Pinpoint the cell where the given text exists, returning its (X, Y) midpoint coordinate. 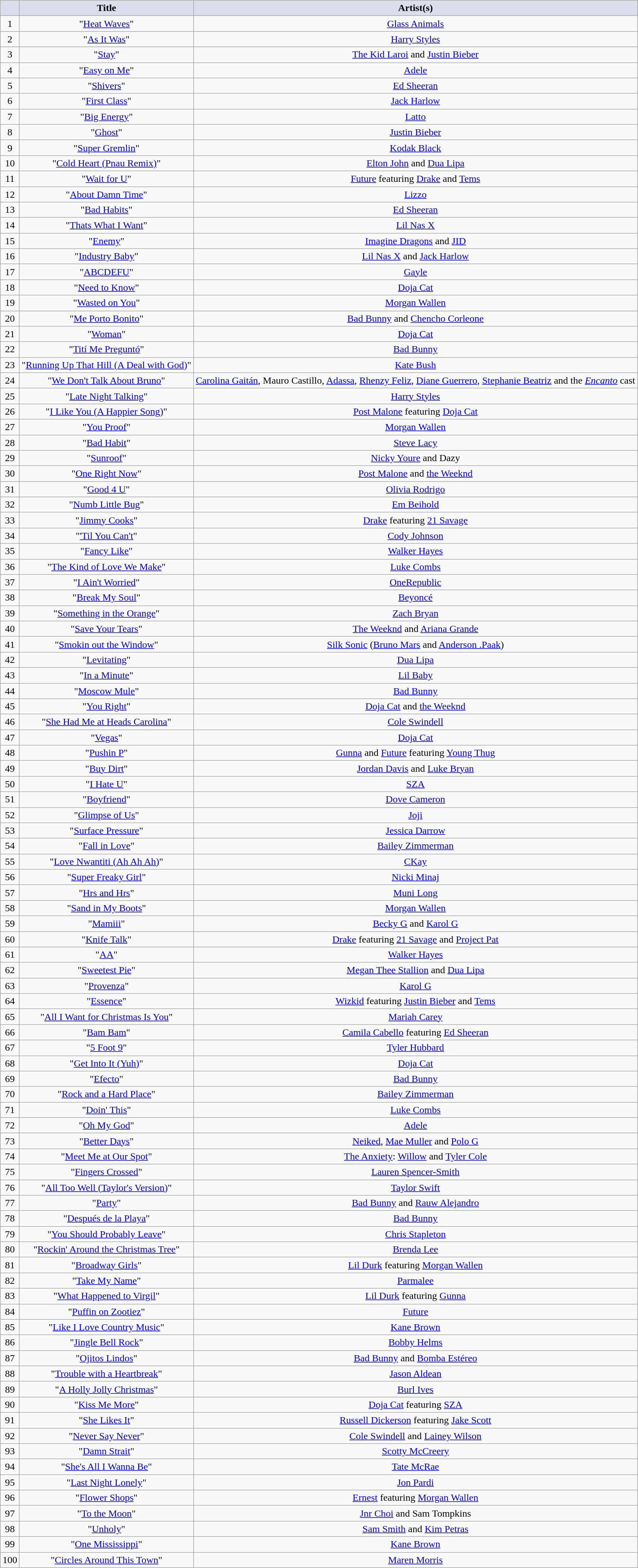
"Heat Waves" (107, 24)
"Get Into It (Yuh)" (107, 1063)
"Need to Know" (107, 287)
"Levitating" (107, 660)
33 (10, 520)
3 (10, 55)
Post Malone and the Weeknd (416, 474)
14 (10, 225)
Glass Animals (416, 24)
Megan Thee Stallion and Dua Lipa (416, 970)
Imagine Dragons and JID (416, 241)
30 (10, 474)
95 (10, 1482)
70 (10, 1094)
Muni Long (416, 892)
Bad Bunny and Rauw Alejandro (416, 1203)
Cole Swindell (416, 722)
"Unholy" (107, 1529)
86 (10, 1343)
Title (107, 8)
32 (10, 505)
"Running Up That Hill (A Deal with God)" (107, 365)
"5 Foot 9" (107, 1048)
Nicki Minaj (416, 877)
Lauren Spencer-Smith (416, 1172)
69 (10, 1079)
"Flower Shops" (107, 1498)
Artist(s) (416, 8)
Drake featuring 21 Savage and Project Pat (416, 939)
"Stay" (107, 55)
46 (10, 722)
"Fingers Crossed" (107, 1172)
Jason Aldean (416, 1374)
"ABCDEFU" (107, 272)
87 (10, 1358)
"Love Nwantiti (Ah Ah Ah)" (107, 861)
"I Hate U" (107, 784)
55 (10, 861)
52 (10, 815)
93 (10, 1451)
Tate McRae (416, 1467)
22 (10, 349)
12 (10, 194)
"Something in the Orange" (107, 613)
Future (416, 1312)
"A Holly Jolly Christmas" (107, 1389)
"Tití Me Preguntó" (107, 349)
"Super Freaky Girl" (107, 877)
"You Right" (107, 707)
"Kiss Me More" (107, 1405)
"Ghost" (107, 132)
Jnr Choi and Sam Tompkins (416, 1513)
Jordan Davis and Luke Bryan (416, 769)
"Wasted on You" (107, 303)
79 (10, 1234)
Scotty McCreery (416, 1451)
"As It Was" (107, 39)
23 (10, 365)
"Circles Around This Town" (107, 1560)
73 (10, 1141)
37 (10, 582)
"Never Say Never" (107, 1435)
Latto (416, 117)
"Vegas" (107, 738)
Sam Smith and Kim Petras (416, 1529)
Beyoncé (416, 598)
98 (10, 1529)
88 (10, 1374)
80 (10, 1250)
"Bad Habit" (107, 442)
CKay (416, 861)
27 (10, 427)
"The Kind of Love We Make" (107, 567)
Silk Sonic (Bruno Mars and Anderson .Paak) (416, 644)
68 (10, 1063)
57 (10, 892)
59 (10, 923)
17 (10, 272)
"Jingle Bell Rock" (107, 1343)
43 (10, 675)
29 (10, 458)
96 (10, 1498)
"Enemy" (107, 241)
Nicky Youre and Dazy (416, 458)
"Jimmy Cooks" (107, 520)
"Smokin out the Window" (107, 644)
35 (10, 551)
Maren Morris (416, 1560)
38 (10, 598)
71 (10, 1110)
62 (10, 970)
"Trouble with a Heartbreak" (107, 1374)
"Woman" (107, 334)
"Doin' This" (107, 1110)
"Sweetest Pie" (107, 970)
16 (10, 256)
"Cold Heart (Pnau Remix)" (107, 163)
"Damn Strait" (107, 1451)
60 (10, 939)
"Ojitos Lindos" (107, 1358)
84 (10, 1312)
"Break My Soul" (107, 598)
40 (10, 629)
"Industry Baby" (107, 256)
11 (10, 179)
"About Damn Time" (107, 194)
100 (10, 1560)
99 (10, 1544)
89 (10, 1389)
"In a Minute" (107, 675)
"Sand in My Boots" (107, 908)
94 (10, 1467)
Elton John and Dua Lipa (416, 163)
81 (10, 1265)
41 (10, 644)
Post Malone featuring Doja Cat (416, 411)
Wizkid featuring Justin Bieber and Tems (416, 1001)
Mariah Carey (416, 1017)
"Thats What I Want" (107, 225)
Lil Baby (416, 675)
28 (10, 442)
51 (10, 799)
25 (10, 396)
"Like I Love Country Music" (107, 1327)
The Anxiety: Willow and Tyler Cole (416, 1156)
"Party" (107, 1203)
Lil Durk featuring Gunna (416, 1296)
Joji (416, 815)
"Take My Name" (107, 1281)
54 (10, 846)
Bad Bunny and Chencho Corleone (416, 318)
"She Likes It" (107, 1420)
"Easy on Me" (107, 70)
The Kid Laroi and Justin Bieber (416, 55)
Lil Nas X and Jack Harlow (416, 256)
Chris Stapleton (416, 1234)
"Better Days" (107, 1141)
48 (10, 753)
Lil Durk featuring Morgan Wallen (416, 1265)
"Puffin on Zootiez" (107, 1312)
Jon Pardi (416, 1482)
Bad Bunny and Bomba Estéreo (416, 1358)
91 (10, 1420)
"Glimpse of Us" (107, 815)
74 (10, 1156)
Em Beihold (416, 505)
Carolina Gaitán, Mauro Castillo, Adassa, Rhenzy Feliz, Diane Guerrero, Stephanie Beatriz and the Encanto cast (416, 380)
75 (10, 1172)
Parmalee (416, 1281)
"Good 4 U" (107, 489)
"Oh My God" (107, 1125)
Doja Cat and the Weeknd (416, 707)
2 (10, 39)
"Last Night Lonely" (107, 1482)
"'Til You Can't" (107, 536)
"Big Energy" (107, 117)
"Bad Habits" (107, 210)
5 (10, 86)
15 (10, 241)
83 (10, 1296)
"She Had Me at Heads Carolina" (107, 722)
"Broadway Girls" (107, 1265)
Justin Bieber (416, 132)
97 (10, 1513)
"One Right Now" (107, 474)
"Knife Talk" (107, 939)
"All I Want for Christmas Is You" (107, 1017)
"Efecto" (107, 1079)
"I Like You (A Happier Song)" (107, 411)
Lizzo (416, 194)
"She's All I Wanna Be" (107, 1467)
"Shivers" (107, 86)
44 (10, 691)
61 (10, 955)
"All Too Well (Taylor's Version)" (107, 1188)
26 (10, 411)
64 (10, 1001)
4 (10, 70)
"To the Moon" (107, 1513)
"Fall in Love" (107, 846)
18 (10, 287)
Kate Bush (416, 365)
Bobby Helms (416, 1343)
"Mamiii" (107, 923)
Taylor Swift (416, 1188)
63 (10, 986)
"Essence" (107, 1001)
"Numb Little Bug" (107, 505)
6 (10, 101)
"You Should Probably Leave" (107, 1234)
82 (10, 1281)
39 (10, 613)
Burl Ives (416, 1389)
"Fancy Like" (107, 551)
20 (10, 318)
"Surface Pressure" (107, 830)
24 (10, 380)
Karol G (416, 986)
50 (10, 784)
"Late Night Talking" (107, 396)
"AA" (107, 955)
"Boyfriend" (107, 799)
76 (10, 1188)
67 (10, 1048)
Cole Swindell and Lainey Wilson (416, 1435)
92 (10, 1435)
SZA (416, 784)
90 (10, 1405)
Brenda Lee (416, 1250)
45 (10, 707)
85 (10, 1327)
Jessica Darrow (416, 830)
Dove Cameron (416, 799)
Zach Bryan (416, 613)
"What Happened to Virgil" (107, 1296)
66 (10, 1032)
OneRepublic (416, 582)
21 (10, 334)
"I Ain't Worried" (107, 582)
Lil Nas X (416, 225)
"Después de la Playa" (107, 1219)
"Rock and a Hard Place" (107, 1094)
78 (10, 1219)
Neiked, Mae Muller and Polo G (416, 1141)
"Sunroof" (107, 458)
42 (10, 660)
Gunna and Future featuring Young Thug (416, 753)
1 (10, 24)
Future featuring Drake and Tems (416, 179)
53 (10, 830)
58 (10, 908)
Gayle (416, 272)
"Me Porto Bonito" (107, 318)
49 (10, 769)
Olivia Rodrigo (416, 489)
"Rockin' Around the Christmas Tree" (107, 1250)
"We Don't Talk About Bruno" (107, 380)
Tyler Hubbard (416, 1048)
Doja Cat featuring SZA (416, 1405)
34 (10, 536)
Ernest featuring Morgan Wallen (416, 1498)
56 (10, 877)
"Bam Bam" (107, 1032)
Camila Cabello featuring Ed Sheeran (416, 1032)
9 (10, 148)
77 (10, 1203)
Steve Lacy (416, 442)
47 (10, 738)
Dua Lipa (416, 660)
"Pushin P" (107, 753)
19 (10, 303)
"First Class" (107, 101)
Kodak Black (416, 148)
"Hrs and Hrs" (107, 892)
13 (10, 210)
36 (10, 567)
65 (10, 1017)
"One Mississippi" (107, 1544)
"Meet Me at Our Spot" (107, 1156)
"You Proof" (107, 427)
The Weeknd and Ariana Grande (416, 629)
"Buy Dirt" (107, 769)
72 (10, 1125)
10 (10, 163)
"Wait for U" (107, 179)
Russell Dickerson featuring Jake Scott (416, 1420)
7 (10, 117)
Drake featuring 21 Savage (416, 520)
"Provenza" (107, 986)
31 (10, 489)
Becky G and Karol G (416, 923)
"Super Gremlin" (107, 148)
"Moscow Mule" (107, 691)
"Save Your Tears" (107, 629)
8 (10, 132)
Cody Johnson (416, 536)
Jack Harlow (416, 101)
